Provide the [x, y] coordinate of the cell's center where the given text is located.  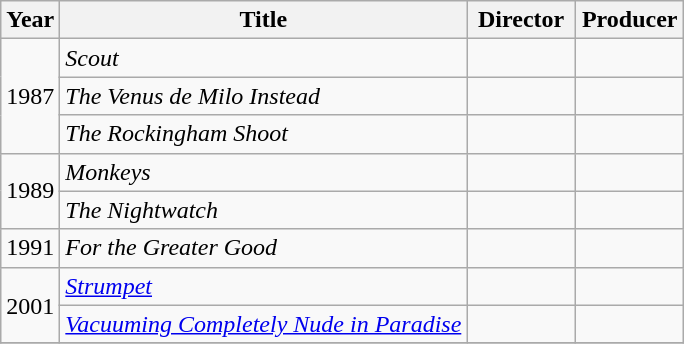
Year [30, 20]
2001 [30, 305]
1991 [30, 248]
Strumpet [264, 286]
Director [522, 20]
The Nightwatch [264, 210]
The Rockingham Shoot [264, 134]
Producer [630, 20]
Monkeys [264, 172]
1987 [30, 96]
For the Greater Good [264, 248]
Title [264, 20]
Vacuuming Completely Nude in Paradise [264, 324]
Scout [264, 58]
1989 [30, 191]
The Venus de Milo Instead [264, 96]
